Locate the cell with the specified text and output its [X, Y] center coordinate. 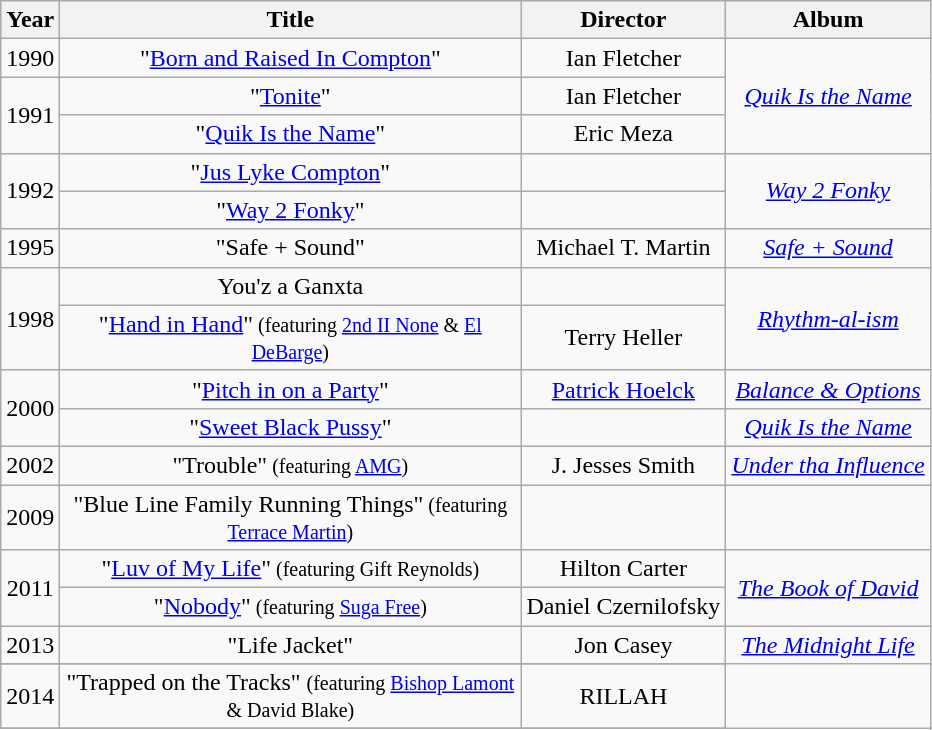
Daniel Czernilofsky [624, 607]
1995 [30, 248]
2002 [30, 465]
1990 [30, 58]
You'z a Ganxta [290, 286]
J. Jesses Smith [624, 465]
Safe + Sound [828, 248]
"Jus Lyke Compton" [290, 172]
2013 [30, 645]
"Trapped on the Tracks" (featuring Bishop Lamont & David Blake) [290, 696]
"Hand in Hand" (featuring 2nd II None & El DeBarge) [290, 338]
Balance & Options [828, 389]
"Safe + Sound" [290, 248]
2011 [30, 588]
"Luv of My Life" (featuring Gift Reynolds) [290, 569]
"Pitch in on a Party" [290, 389]
"Trouble" (featuring AMG) [290, 465]
"Blue Line Family Running Things" (featuring Terrace Martin) [290, 516]
Director [624, 20]
Patrick Hoelck [624, 389]
"Quik Is the Name" [290, 134]
2000 [30, 408]
Jon Casey [624, 645]
Year [30, 20]
2014 [30, 696]
"Nobody" (featuring Suga Free) [290, 607]
"Born and Raised In Compton" [290, 58]
Terry Heller [624, 338]
The Midnight Life [828, 645]
Michael T. Martin [624, 248]
Album [828, 20]
Rhythm-al-ism [828, 318]
"Tonite" [290, 96]
The Book of David [828, 588]
Under tha Influence [828, 465]
2009 [30, 516]
Way 2 Fonky [828, 191]
1992 [30, 191]
RILLAH [624, 696]
Eric Meza [624, 134]
"Life Jacket" [290, 645]
1998 [30, 318]
Hilton Carter [624, 569]
"Sweet Black Pussy" [290, 427]
"Way 2 Fonky" [290, 210]
1991 [30, 115]
Title [290, 20]
